Capture the cell that displays the provided text and extract its (X, Y) central coordinate. 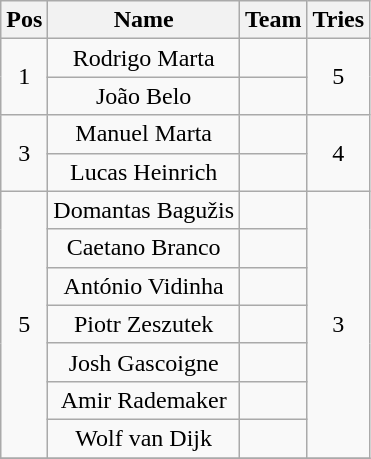
João Belo (144, 96)
Piotr Zeszutek (144, 324)
4 (338, 153)
1 (24, 77)
Pos (24, 20)
Team (274, 20)
Domantas Bagužis (144, 210)
Name (144, 20)
Manuel Marta (144, 134)
Rodrigo Marta (144, 58)
Josh Gascoigne (144, 362)
Caetano Branco (144, 248)
Lucas Heinrich (144, 172)
Wolf van Dijk (144, 438)
Amir Rademaker (144, 400)
Tries (338, 20)
António Vidinha (144, 286)
